Capture the cell that displays the provided text and extract its [x, y] central coordinate. 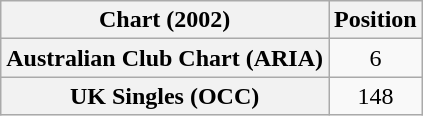
Australian Club Chart (ARIA) [165, 58]
Chart (2002) [165, 20]
6 [375, 58]
148 [375, 96]
UK Singles (OCC) [165, 96]
Position [375, 20]
